For the text-containing cell, return its midpoint in [X, Y] coordinate format. 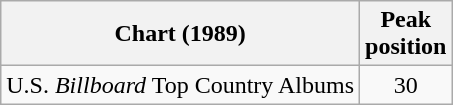
30 [406, 85]
U.S. Billboard Top Country Albums [180, 85]
Chart (1989) [180, 34]
Peakposition [406, 34]
